Locate the cell with the specified text and output its [X, Y] center coordinate. 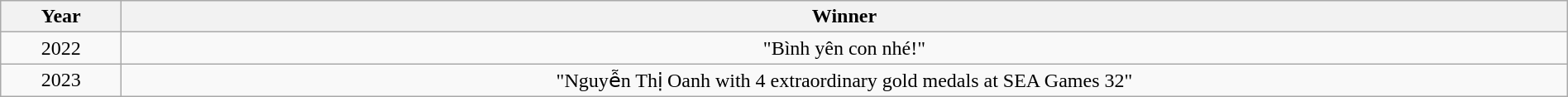
Year [61, 17]
"Nguyễn Thị Oanh with 4 extraordinary gold medals at SEA Games 32" [845, 80]
Winner [845, 17]
"Bình yên con nhé!" [845, 48]
2023 [61, 80]
2022 [61, 48]
